Extract the [X, Y] coordinate from the center of the cell holding the provided text.  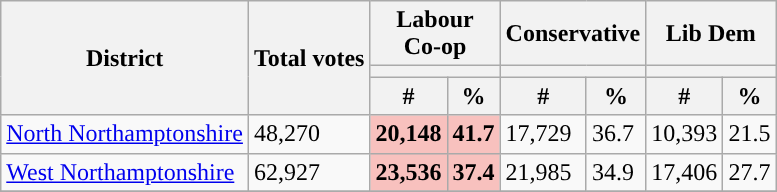
20,148 [408, 134]
LabourCo-op [435, 34]
10,393 [684, 134]
Total votes [309, 58]
41.7 [474, 134]
North Northamptonshire [125, 134]
17,729 [543, 134]
17,406 [684, 172]
21,985 [543, 172]
District [125, 58]
37.4 [474, 172]
34.9 [616, 172]
27.7 [750, 172]
48,270 [309, 134]
62,927 [309, 172]
West Northamptonshire [125, 172]
21.5 [750, 134]
Lib Dem [711, 34]
Conservative [573, 34]
23,536 [408, 172]
36.7 [616, 134]
